Detect which cell encompasses the target text, then output its (x, y) center coordinate. 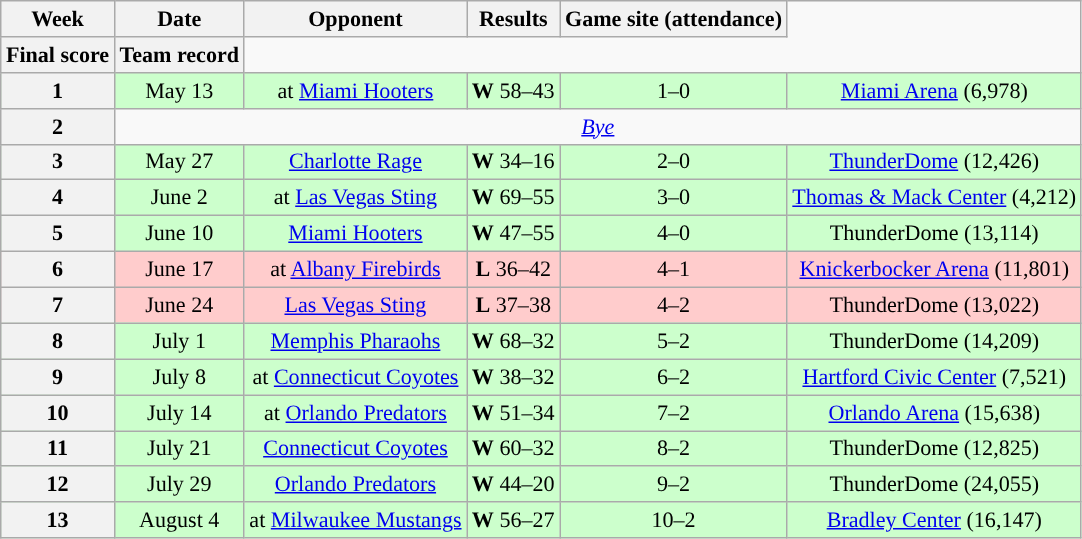
L 37–38 (514, 305)
5 (58, 233)
4–1 (674, 269)
July 8 (179, 377)
10 (58, 412)
2 (58, 126)
W 60–32 (514, 448)
W 51–34 (514, 412)
3 (58, 162)
Game site (attendance) (674, 18)
4–0 (674, 233)
W 44–20 (514, 484)
Date (179, 18)
2–0 (674, 162)
at Orlando Predators (355, 412)
ThunderDome (14,209) (934, 341)
W 38–32 (514, 377)
Hartford Civic Center (7,521) (934, 377)
11 (58, 448)
5–2 (674, 341)
7 (58, 305)
June 24 (179, 305)
9–2 (674, 484)
at Miami Hooters (355, 90)
W 69–55 (514, 198)
June 17 (179, 269)
Miami Hooters (355, 233)
8 (58, 341)
at Albany Firebirds (355, 269)
W 34–16 (514, 162)
Miami Arena (6,978) (934, 90)
6–2 (674, 377)
12 (58, 484)
W 47–55 (514, 233)
W 68–32 (514, 341)
Knickerbocker Arena (11,801) (934, 269)
4 (58, 198)
Orlando Predators (355, 484)
at Connecticut Coyotes (355, 377)
ThunderDome (12,426) (934, 162)
1 (58, 90)
7–2 (674, 412)
W 58–43 (514, 90)
ThunderDome (13,022) (934, 305)
Opponent (355, 18)
ThunderDome (24,055) (934, 484)
6 (58, 269)
Team record (179, 54)
W 56–27 (514, 520)
Bye (598, 126)
at Milwaukee Mustangs (355, 520)
Week (58, 18)
July 14 (179, 412)
May 27 (179, 162)
Orlando Arena (15,638) (934, 412)
Bradley Center (16,147) (934, 520)
August 4 (179, 520)
10–2 (674, 520)
3–0 (674, 198)
1–0 (674, 90)
July 29 (179, 484)
ThunderDome (13,114) (934, 233)
4–2 (674, 305)
9 (58, 377)
Las Vegas Sting (355, 305)
13 (58, 520)
June 2 (179, 198)
L 36–42 (514, 269)
July 1 (179, 341)
Final score (58, 54)
ThunderDome (12,825) (934, 448)
Connecticut Coyotes (355, 448)
at Las Vegas Sting (355, 198)
Memphis Pharaohs (355, 341)
8–2 (674, 448)
Charlotte Rage (355, 162)
May 13 (179, 90)
June 10 (179, 233)
July 21 (179, 448)
Thomas & Mack Center (4,212) (934, 198)
Results (514, 18)
